Pinpoint the cell where the given text exists, returning its (X, Y) midpoint coordinate. 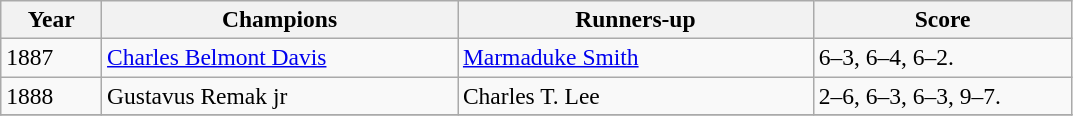
Charles T. Lee (636, 95)
6–3, 6–4, 6–2. (942, 57)
Gustavus Remak jr (280, 95)
Marmaduke Smith (636, 57)
1888 (52, 95)
Charles Belmont Davis (280, 57)
Score (942, 19)
1887 (52, 57)
2–6, 6–3, 6–3, 9–7. (942, 95)
Runners-up (636, 19)
Year (52, 19)
Champions (280, 19)
